Scan for the cell matching the given text and deliver its [x, y] coordinate at center. 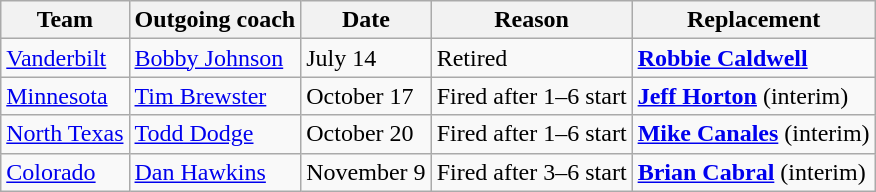
Minnesota [65, 96]
October 17 [366, 96]
Replacement [754, 20]
November 9 [366, 172]
Reason [532, 20]
Bobby Johnson [215, 58]
Brian Cabral (interim) [754, 172]
October 20 [366, 134]
Todd Dodge [215, 134]
Fired after 3–6 start [532, 172]
Tim Brewster [215, 96]
Date [366, 20]
Jeff Horton (interim) [754, 96]
Robbie Caldwell [754, 58]
Outgoing coach [215, 20]
Dan Hawkins [215, 172]
Team [65, 20]
Colorado [65, 172]
Mike Canales (interim) [754, 134]
Retired [532, 58]
July 14 [366, 58]
North Texas [65, 134]
Vanderbilt [65, 58]
